Pinpoint the cell where the given text exists, returning its [x, y] midpoint coordinate. 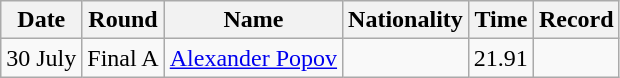
Time [500, 20]
Nationality [406, 20]
Name [253, 20]
Date [42, 20]
30 July [42, 58]
Record [576, 20]
Final A [123, 58]
Round [123, 20]
21.91 [500, 58]
Alexander Popov [253, 58]
